Return the (X, Y) coordinate for the center point of the cell that contains the specified text.  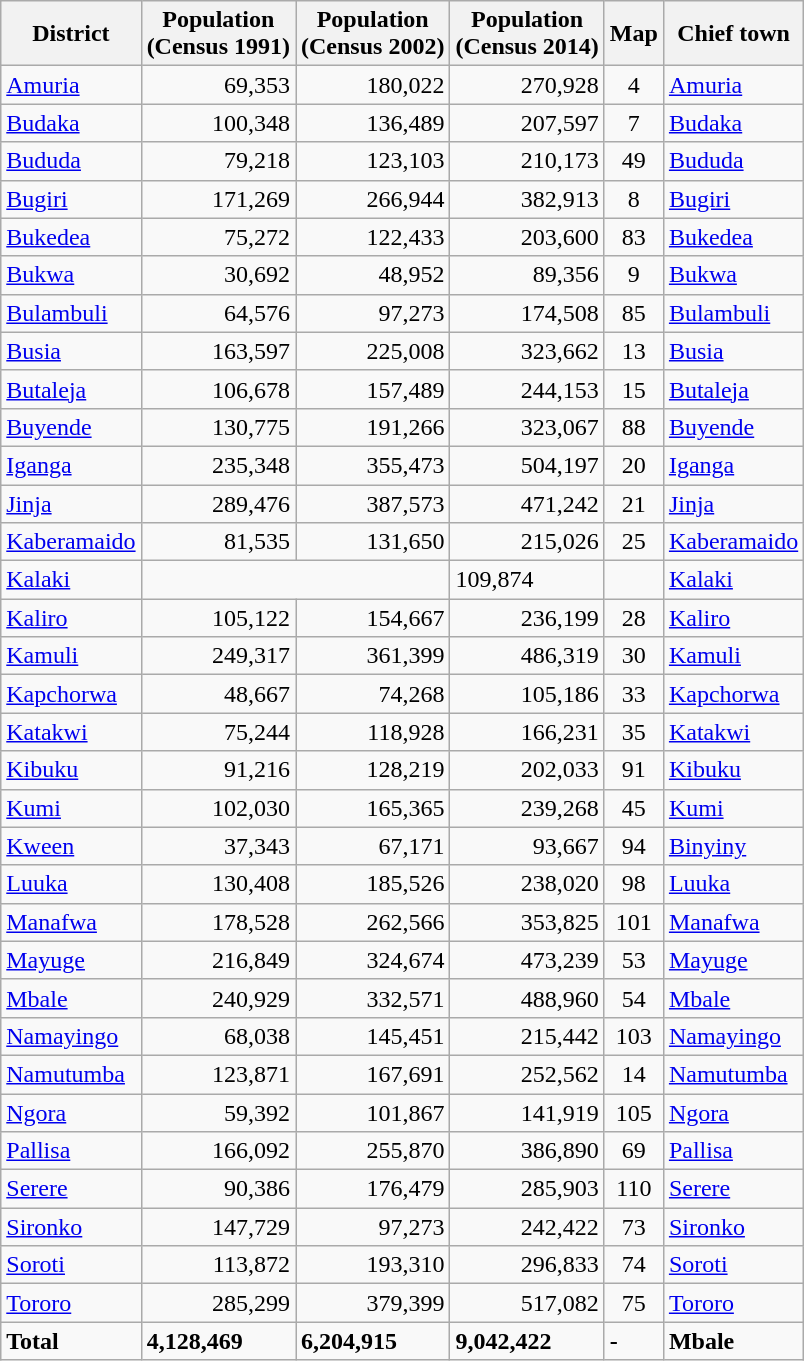
216,849 (218, 960)
210,173 (527, 161)
130,775 (218, 427)
6,204,915 (373, 1341)
147,729 (218, 1227)
4,128,469 (218, 1341)
165,365 (373, 808)
123,103 (373, 161)
20 (634, 465)
136,489 (373, 123)
285,903 (527, 1189)
379,399 (373, 1303)
67,171 (373, 846)
118,928 (373, 732)
471,242 (527, 503)
171,269 (218, 199)
266,944 (373, 199)
54 (634, 998)
94 (634, 846)
75,244 (218, 732)
21 (634, 503)
361,399 (373, 656)
386,890 (527, 1151)
30,692 (218, 275)
166,231 (527, 732)
239,268 (527, 808)
District (71, 34)
9,042,422 (527, 1341)
225,008 (373, 351)
105,122 (218, 618)
486,319 (527, 656)
110 (634, 1189)
37,343 (218, 846)
382,913 (527, 199)
48,952 (373, 275)
122,433 (373, 237)
69 (634, 1151)
123,871 (218, 1074)
Population(Census 2014) (527, 34)
180,022 (373, 85)
4 (634, 85)
Chief town (733, 34)
244,153 (527, 389)
236,199 (527, 618)
79,218 (218, 161)
13 (634, 351)
193,310 (373, 1265)
8 (634, 199)
Population(Census 2002) (373, 34)
49 (634, 161)
270,928 (527, 85)
202,033 (527, 770)
81,535 (218, 542)
255,870 (373, 1151)
33 (634, 694)
323,067 (527, 427)
517,082 (527, 1303)
128,219 (373, 770)
14 (634, 1074)
88 (634, 427)
83 (634, 237)
166,092 (218, 1151)
145,451 (373, 1036)
101,867 (373, 1113)
48,667 (218, 694)
15 (634, 389)
75,272 (218, 237)
215,026 (527, 542)
163,597 (218, 351)
105 (634, 1113)
105,186 (527, 694)
130,408 (218, 884)
74,268 (373, 694)
59,392 (218, 1113)
106,678 (218, 389)
109,874 (527, 580)
91 (634, 770)
473,239 (527, 960)
203,600 (527, 237)
332,571 (373, 998)
98 (634, 884)
93,667 (527, 846)
176,479 (373, 1189)
35 (634, 732)
Binyiny (733, 846)
262,566 (373, 922)
73 (634, 1227)
296,833 (527, 1265)
64,576 (218, 313)
75 (634, 1303)
141,919 (527, 1113)
355,473 (373, 465)
185,526 (373, 884)
30 (634, 656)
249,317 (218, 656)
191,266 (373, 427)
28 (634, 618)
387,573 (373, 503)
100,348 (218, 123)
90,386 (218, 1189)
7 (634, 123)
68,038 (218, 1036)
157,489 (373, 389)
25 (634, 542)
Kween (71, 846)
504,197 (527, 465)
289,476 (218, 503)
89,356 (527, 275)
353,825 (527, 922)
178,528 (218, 922)
74 (634, 1265)
131,650 (373, 542)
85 (634, 313)
Total (71, 1341)
488,960 (527, 998)
Population(Census 1991) (218, 34)
252,562 (527, 1074)
Map (634, 34)
235,348 (218, 465)
45 (634, 808)
91,216 (218, 770)
240,929 (218, 998)
154,667 (373, 618)
285,299 (218, 1303)
242,422 (527, 1227)
174,508 (527, 313)
167,691 (373, 1074)
207,597 (527, 123)
103 (634, 1036)
323,662 (527, 351)
9 (634, 275)
101 (634, 922)
113,872 (218, 1265)
- (634, 1341)
238,020 (527, 884)
215,442 (527, 1036)
69,353 (218, 85)
102,030 (218, 808)
53 (634, 960)
324,674 (373, 960)
